Search for the cell housing the specified text and yield its (x, y) center coordinate. 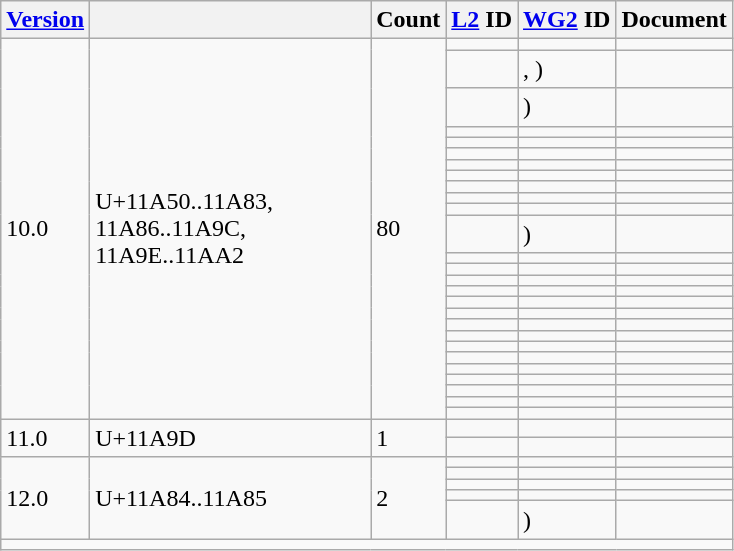
U+11A84..11A85 (230, 498)
WG2 ID (567, 20)
80 (408, 229)
Version (46, 20)
12.0 (46, 498)
2 (408, 498)
L2 ID (482, 20)
U+11A9D (230, 437)
U+11A50..11A83, 11A86..11A9C, 11A9E..11AA2 (230, 229)
Count (408, 20)
11.0 (46, 437)
Document (674, 20)
, ) (567, 69)
1 (408, 437)
10.0 (46, 229)
